Return the (x, y) coordinate for the center point of the cell that contains the specified text.  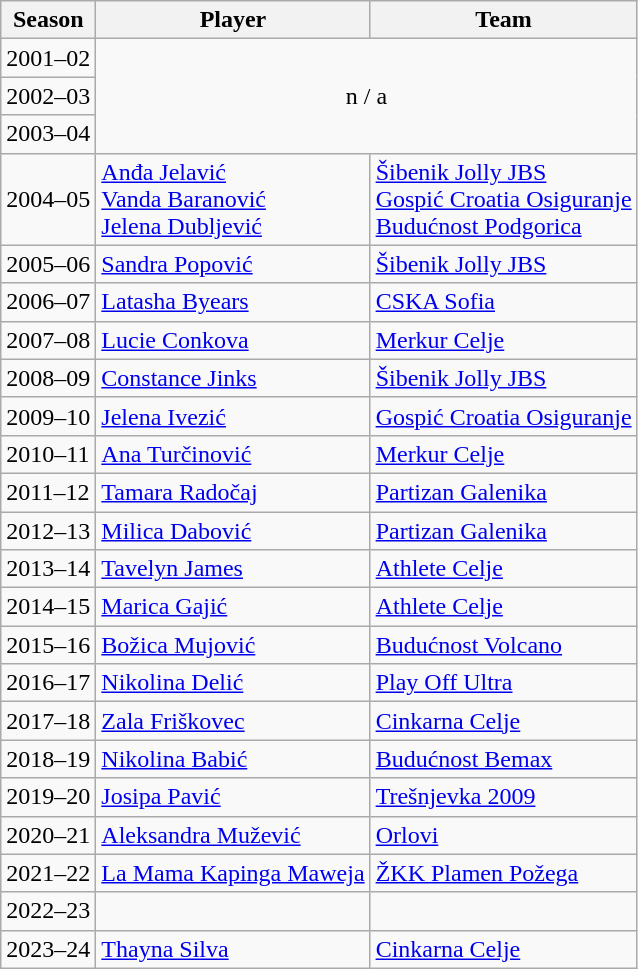
Tamara Radočaj (233, 492)
2011–12 (48, 492)
Play Off Ultra (504, 683)
2010–11 (48, 454)
Trešnjevka 2009 (504, 797)
2013–14 (48, 569)
Ana Turčinović (233, 454)
2016–17 (48, 683)
Aleksandra Mužević (233, 835)
Božica Mujović (233, 645)
ŽKK Plamen Požega (504, 873)
n / a (366, 96)
2021–22 (48, 873)
2014–15 (48, 607)
2005–06 (48, 264)
Anđa Jelavić Vanda Baranović Jelena Dubljević (233, 199)
2019–20 (48, 797)
CSKA Sofia (504, 302)
Šibenik Jolly JBS Gospić Croatia Osiguranje Budućnost Podgorica (504, 199)
2001–02 (48, 58)
2007–08 (48, 340)
Player (233, 20)
2022–23 (48, 911)
Milica Dabović (233, 531)
Constance Jinks (233, 378)
La Mama Kapinga Maweja (233, 873)
Orlovi (504, 835)
Lucie Conkova (233, 340)
2009–10 (48, 416)
Nikolina Delić (233, 683)
2020–21 (48, 835)
Nikolina Babić (233, 759)
Budućnost Bemax (504, 759)
2006–07 (48, 302)
Jelena Ivezić (233, 416)
2012–13 (48, 531)
2023–24 (48, 949)
Team (504, 20)
Latasha Byears (233, 302)
Josipa Pavić (233, 797)
2003–04 (48, 134)
Zala Friškovec (233, 721)
2018–19 (48, 759)
Season (48, 20)
Gospić Croatia Osiguranje (504, 416)
2004–05 (48, 199)
Marica Gajić (233, 607)
Tavelyn James (233, 569)
2017–18 (48, 721)
Sandra Popović (233, 264)
2015–16 (48, 645)
Thayna Silva (233, 949)
2002–03 (48, 96)
2008–09 (48, 378)
Budućnost Volcano (504, 645)
